Identify which cell holds the provided text, then report its [x, y] central coordinate. 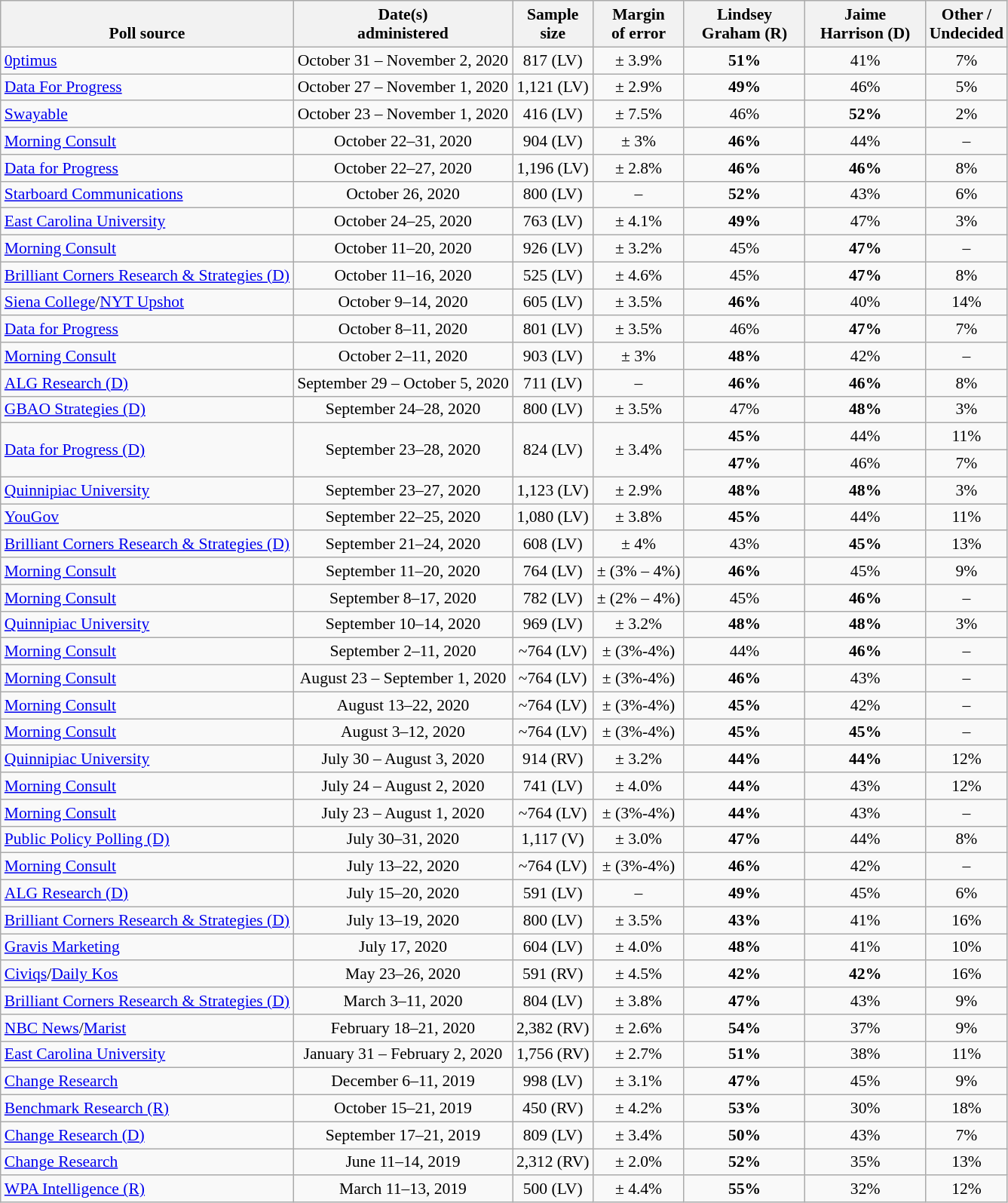
September 2–11, 2020 [403, 652]
July 15–20, 2020 [403, 894]
October 15–21, 2019 [403, 1109]
March 3–11, 2020 [403, 1001]
July 30–31, 2020 [403, 839]
903 (LV) [553, 356]
± 2.8% [639, 168]
591 (RV) [553, 974]
500 (LV) [553, 1189]
October 9–14, 2020 [403, 302]
± 4% [639, 545]
± 2.6% [639, 1028]
± (3% – 4%) [639, 571]
LindseyGraham (R) [744, 24]
18% [967, 1109]
October 8–11, 2020 [403, 330]
Siena College/NYT Upshot [147, 302]
608 (LV) [553, 545]
926 (LV) [553, 249]
416 (LV) [553, 115]
1,117 (V) [553, 839]
1,121 (LV) [553, 87]
801 (LV) [553, 330]
969 (LV) [553, 625]
0ptimus [147, 60]
July 30 – August 3, 2020 [403, 760]
January 31 – February 2, 2020 [403, 1054]
Starboard Communications [147, 195]
± 3.1% [639, 1082]
September 29 – October 5, 2020 [403, 383]
1,196 (LV) [553, 168]
54% [744, 1028]
JaimeHarrison (D) [866, 24]
September 11–20, 2020 [403, 571]
1,123 (LV) [553, 490]
July 13–19, 2020 [403, 920]
50% [744, 1135]
September 23–28, 2020 [403, 450]
± 7.5% [639, 115]
October 26, 2020 [403, 195]
October 11–16, 2020 [403, 275]
Civiqs/Daily Kos [147, 974]
August 23 – September 1, 2020 [403, 679]
764 (LV) [553, 571]
October 22–27, 2020 [403, 168]
782 (LV) [553, 598]
July 17, 2020 [403, 947]
October 2–11, 2020 [403, 356]
Poll source [147, 24]
October 22–31, 2020 [403, 141]
July 23 – August 1, 2020 [403, 813]
September 10–14, 2020 [403, 625]
Gravis Marketing [147, 947]
October 27 – November 1, 2020 [403, 87]
Date(s)administered [403, 24]
763 (LV) [553, 222]
August 13–22, 2020 [403, 705]
September 22–25, 2020 [403, 517]
14% [967, 302]
± 4.1% [639, 222]
± 4.2% [639, 1109]
Change Research (D) [147, 1135]
40% [866, 302]
± (2% – 4%) [639, 598]
September 23–27, 2020 [403, 490]
Public Policy Polling (D) [147, 839]
809 (LV) [553, 1135]
914 (RV) [553, 760]
± 3.9% [639, 60]
WPA Intelligence (R) [147, 1189]
10% [967, 947]
Benchmark Research (R) [147, 1109]
824 (LV) [553, 450]
± 4.5% [639, 974]
± 2.7% [639, 1054]
March 11–13, 2019 [403, 1189]
604 (LV) [553, 947]
October 11–20, 2020 [403, 249]
591 (LV) [553, 894]
YouGov [147, 517]
June 11–14, 2019 [403, 1162]
5% [967, 87]
2,382 (RV) [553, 1028]
October 23 – November 1, 2020 [403, 115]
Swayable [147, 115]
Marginof error [639, 24]
817 (LV) [553, 60]
2% [967, 115]
904 (LV) [553, 141]
October 24–25, 2020 [403, 222]
37% [866, 1028]
± 4.4% [639, 1189]
53% [744, 1109]
Samplesize [553, 24]
July 13–22, 2020 [403, 867]
525 (LV) [553, 275]
32% [866, 1189]
741 (LV) [553, 786]
August 3–12, 2020 [403, 732]
December 6–11, 2019 [403, 1082]
October 31 – November 2, 2020 [403, 60]
1,080 (LV) [553, 517]
Other /Undecided [967, 24]
605 (LV) [553, 302]
998 (LV) [553, 1082]
May 23–26, 2020 [403, 974]
± 3.0% [639, 839]
30% [866, 1109]
NBC News/Marist [147, 1028]
55% [744, 1189]
Data for Progress (D) [147, 450]
38% [866, 1054]
804 (LV) [553, 1001]
2,312 (RV) [553, 1162]
35% [866, 1162]
1,756 (RV) [553, 1054]
450 (RV) [553, 1109]
February 18–21, 2020 [403, 1028]
± 2.0% [639, 1162]
September 21–24, 2020 [403, 545]
711 (LV) [553, 383]
July 24 – August 2, 2020 [403, 786]
Data For Progress [147, 87]
September 24–28, 2020 [403, 410]
± 4.6% [639, 275]
GBAO Strategies (D) [147, 410]
September 8–17, 2020 [403, 598]
September 17–21, 2019 [403, 1135]
